Find where the given text appears and provide that cell's center as [x, y] coordinate. 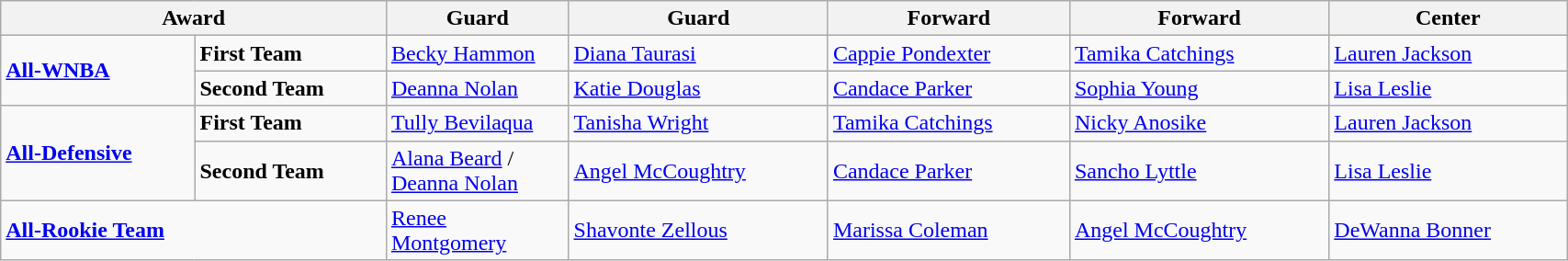
DeWanna Bonner [1448, 230]
Renee Montgomery [478, 230]
All-Rookie Team [194, 230]
Sancho Lyttle [1199, 171]
Deanna Nolan [478, 88]
Tully Bevilaqua [478, 123]
Becky Hammon [478, 53]
Award [194, 18]
Tanisha Wright [698, 123]
Center [1448, 18]
Marissa Coleman [948, 230]
Sophia Young [1199, 88]
Katie Douglas [698, 88]
All-Defensive [97, 153]
Alana Beard / Deanna Nolan [478, 171]
Cappie Pondexter [948, 53]
Diana Taurasi [698, 53]
Shavonte Zellous [698, 230]
Nicky Anosike [1199, 123]
All-WNBA [97, 71]
